Identify which cell holds the provided text, then report its (x, y) central coordinate. 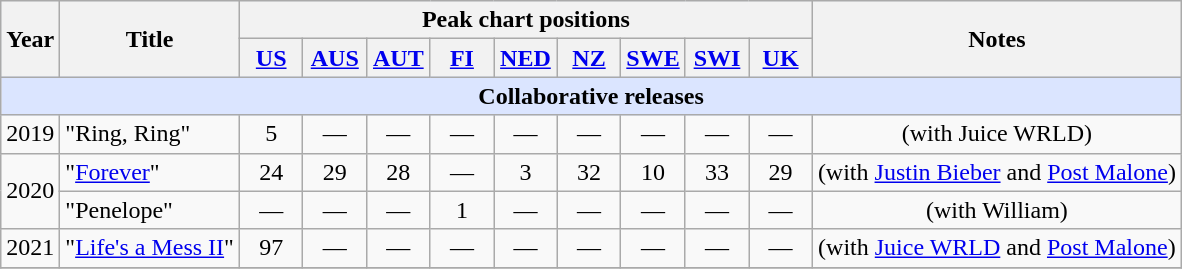
AUS (335, 58)
FI (462, 58)
Title (150, 39)
Collaborative releases (592, 96)
2020 (30, 191)
(with Justin Bieber and Post Malone) (996, 172)
NZ (589, 58)
2019 (30, 134)
5 (271, 134)
Peak chart positions (526, 20)
33 (717, 172)
NED (526, 58)
97 (271, 248)
"Penelope" (150, 210)
(with Juice WRLD and Post Malone) (996, 248)
3 (526, 172)
2021 (30, 248)
24 (271, 172)
"Ring, Ring" (150, 134)
"Forever" (150, 172)
US (271, 58)
AUT (399, 58)
32 (589, 172)
10 (653, 172)
UK (781, 58)
"Life's a Mess II" (150, 248)
Notes (996, 39)
28 (399, 172)
SWE (653, 58)
SWI (717, 58)
(with Juice WRLD) (996, 134)
Year (30, 39)
(with William) (996, 210)
1 (462, 210)
